Extract the [X, Y] coordinate from the center of the cell holding the provided text.  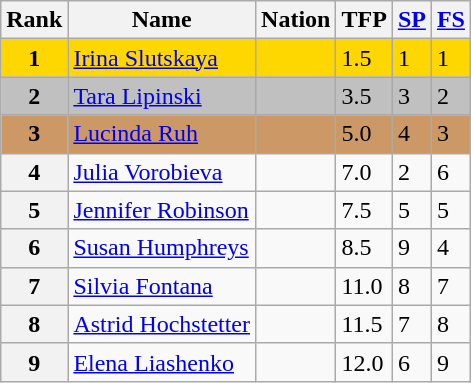
Rank [34, 20]
Tara Lipinski [162, 96]
1.5 [364, 58]
Jennifer Robinson [162, 210]
FS [450, 20]
Elena Liashenko [162, 362]
Nation [296, 20]
Name [162, 20]
7.0 [364, 172]
11.0 [364, 286]
7.5 [364, 210]
SP [412, 20]
Susan Humphreys [162, 248]
Astrid Hochstetter [162, 324]
Lucinda Ruh [162, 134]
8.5 [364, 248]
12.0 [364, 362]
Julia Vorobieva [162, 172]
3.5 [364, 96]
5.0 [364, 134]
Silvia Fontana [162, 286]
TFP [364, 20]
Irina Slutskaya [162, 58]
11.5 [364, 324]
